Locate the cell with the specified text and output its [x, y] center coordinate. 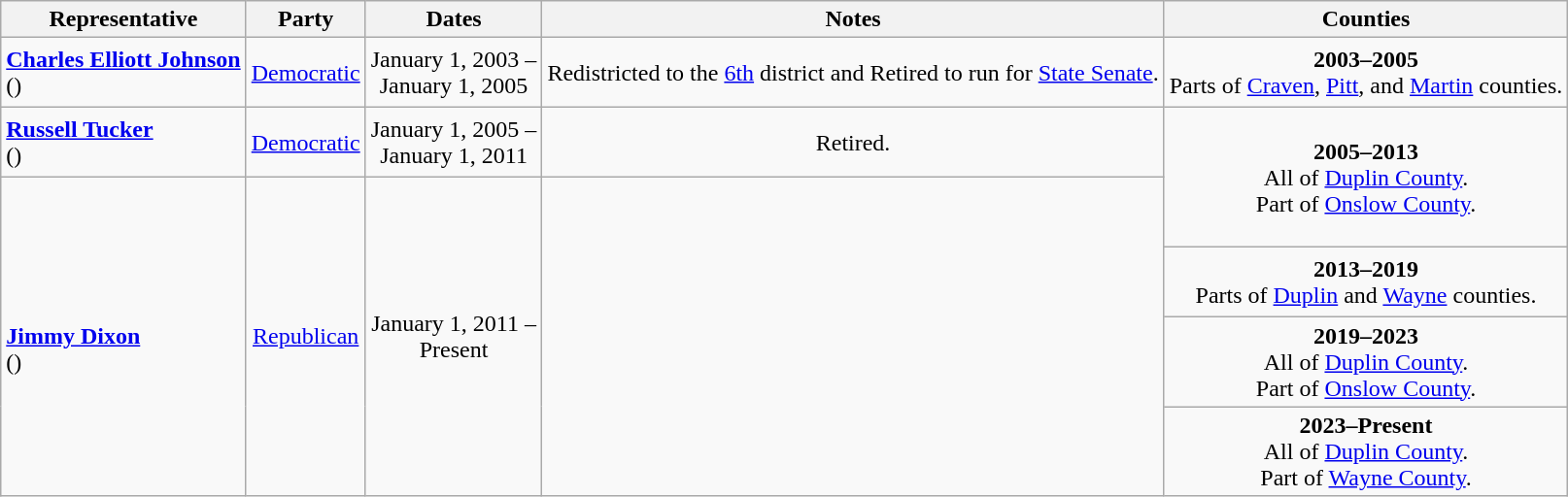
Dates [454, 19]
Jimmy Dixon() [123, 337]
Charles Elliott Johnson() [123, 73]
2005–2013 All of Duplin County. Part of Onslow County. [1366, 178]
Retired. [853, 143]
Representative [123, 19]
Redistricted to the 6th district and Retired to run for State Senate. [853, 73]
2023–Present All of Duplin County. Part of Wayne County. [1366, 451]
2013–2019 Parts of Duplin and Wayne counties. [1366, 282]
January 1, 2003 – January 1, 2005 [454, 73]
Party [305, 19]
Republican [305, 337]
Counties [1366, 19]
Notes [853, 19]
2019–2023 All of Duplin County. Part of Onslow County. [1366, 362]
2003–2005 Parts of Craven, Pitt, and Martin counties. [1366, 73]
January 1, 2011 – Present [454, 337]
Russell Tucker() [123, 143]
January 1, 2005 – January 1, 2011 [454, 143]
